For the text-containing cell, return its midpoint in (X, Y) coordinate format. 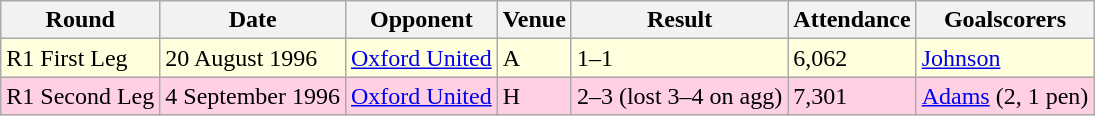
Date (253, 20)
H (534, 96)
Goalscorers (1005, 20)
A (534, 58)
Result (679, 20)
20 August 1996 (253, 58)
2–3 (lost 3–4 on agg) (679, 96)
7,301 (852, 96)
R1 Second Leg (80, 96)
1–1 (679, 58)
4 September 1996 (253, 96)
Opponent (421, 20)
6,062 (852, 58)
Attendance (852, 20)
Adams (2, 1 pen) (1005, 96)
Johnson (1005, 58)
Round (80, 20)
R1 First Leg (80, 58)
Venue (534, 20)
